For the text-containing cell, return its midpoint in [X, Y] coordinate format. 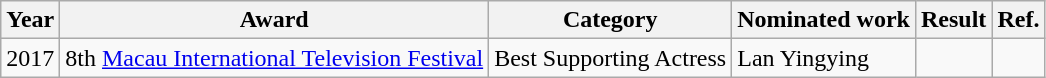
8th Macau International Television Festival [274, 58]
Result [953, 20]
Category [610, 20]
Nominated work [824, 20]
Award [274, 20]
Best Supporting Actress [610, 58]
Lan Yingying [824, 58]
Year [30, 20]
Ref. [1018, 20]
2017 [30, 58]
